From the cell containing the given text, extract its center point as [X, Y] coordinate. 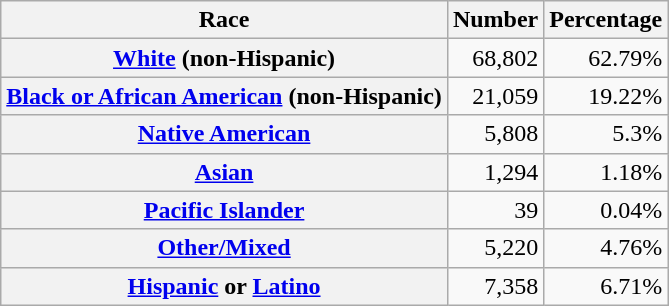
1,294 [495, 172]
39 [495, 210]
5,808 [495, 134]
Race [224, 20]
62.79% [606, 58]
Hispanic or Latino [224, 286]
Black or African American (non-Hispanic) [224, 96]
21,059 [495, 96]
6.71% [606, 286]
0.04% [606, 210]
Pacific Islander [224, 210]
White (non-Hispanic) [224, 58]
Native American [224, 134]
4.76% [606, 248]
1.18% [606, 172]
19.22% [606, 96]
Number [495, 20]
Percentage [606, 20]
5.3% [606, 134]
68,802 [495, 58]
Asian [224, 172]
Other/Mixed [224, 248]
7,358 [495, 286]
5,220 [495, 248]
